Return the [x, y] coordinate for the center point of the cell that contains the specified text.  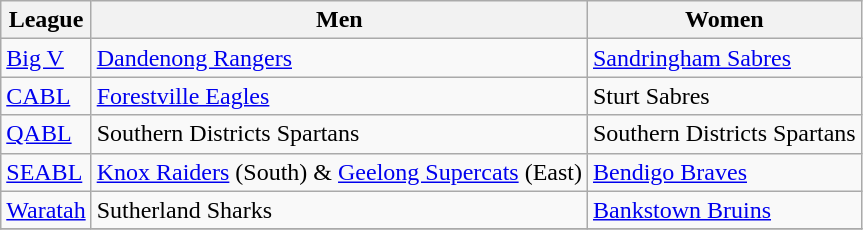
League [46, 20]
QABL [46, 134]
Forestville Eagles [339, 96]
SEABL [46, 172]
Sutherland Sharks [339, 210]
Men [339, 20]
Knox Raiders (South) & Geelong Supercats (East) [339, 172]
CABL [46, 96]
Sturt Sabres [724, 96]
Sandringham Sabres [724, 58]
Bendigo Braves [724, 172]
Bankstown Bruins [724, 210]
Women [724, 20]
Big V [46, 58]
Waratah [46, 210]
Dandenong Rangers [339, 58]
